Search for the cell housing the specified text and yield its (x, y) center coordinate. 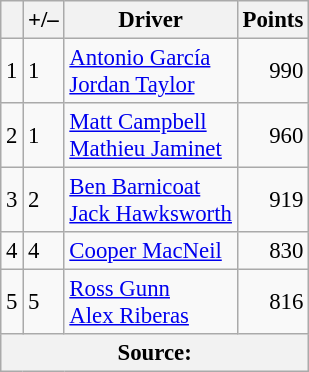
Driver (150, 20)
830 (272, 251)
Antonio García Jordan Taylor (150, 72)
Points (272, 20)
Cooper MacNeil (150, 251)
3 (12, 200)
+/– (44, 20)
Source: (155, 353)
990 (272, 72)
Ross Gunn Alex Riberas (150, 302)
Matt Campbell Mathieu Jaminet (150, 136)
Ben Barnicoat Jack Hawksworth (150, 200)
960 (272, 136)
919 (272, 200)
816 (272, 302)
